Scan for the cell matching the given text and deliver its [X, Y] coordinate at center. 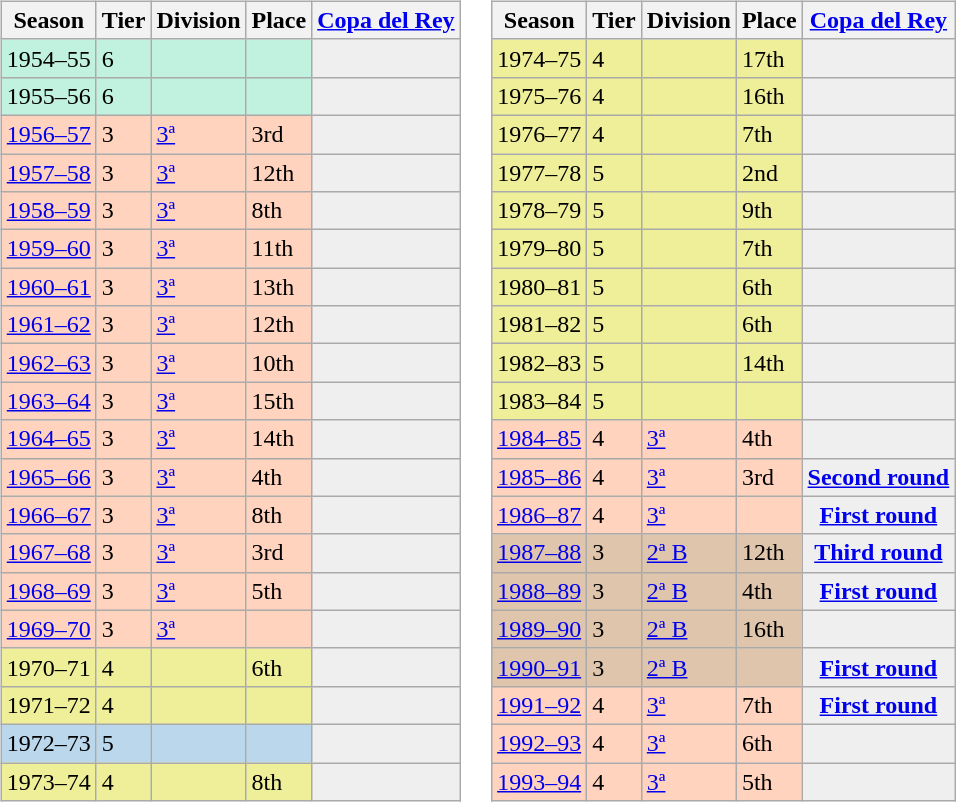
1984–85 [540, 439]
1957–58 [48, 173]
1969–70 [48, 629]
1987–88 [540, 553]
1993–94 [540, 781]
1986–87 [540, 515]
1979–80 [540, 249]
15th [279, 401]
1973–74 [48, 781]
1990–91 [540, 667]
1960–61 [48, 287]
1965–66 [48, 477]
1962–63 [48, 363]
1954–55 [48, 58]
1967–68 [48, 553]
17th [769, 58]
1972–73 [48, 743]
1971–72 [48, 705]
1964–65 [48, 439]
1975–76 [540, 96]
1974–75 [540, 58]
1980–81 [540, 287]
1981–82 [540, 325]
1978–79 [540, 211]
1956–57 [48, 134]
1966–67 [48, 515]
1985–86 [540, 477]
13th [279, 287]
10th [279, 363]
1991–92 [540, 705]
2nd [769, 173]
9th [769, 211]
1976–77 [540, 134]
1955–56 [48, 96]
1982–83 [540, 363]
1983–84 [540, 401]
1958–59 [48, 211]
1989–90 [540, 629]
1992–93 [540, 743]
1961–62 [48, 325]
1970–71 [48, 667]
1959–60 [48, 249]
1977–78 [540, 173]
Third round [878, 553]
1963–64 [48, 401]
1968–69 [48, 591]
Second round [878, 477]
1988–89 [540, 591]
11th [279, 249]
